Capture the cell that displays the provided text and extract its (X, Y) central coordinate. 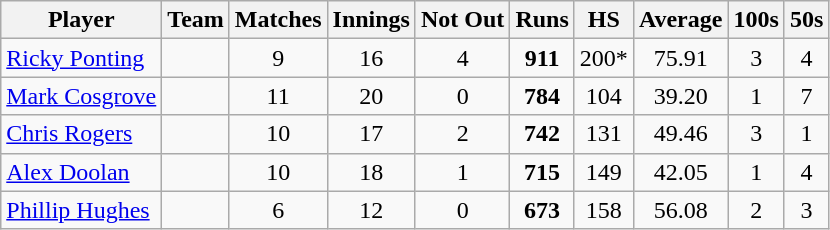
Player (82, 20)
Ricky Ponting (82, 58)
Mark Cosgrove (82, 96)
104 (604, 96)
100s (756, 20)
Runs (542, 20)
50s (806, 20)
17 (371, 134)
75.91 (680, 58)
Matches (278, 20)
12 (371, 210)
56.08 (680, 210)
Innings (371, 20)
Phillip Hughes (82, 210)
16 (371, 58)
49.46 (680, 134)
Chris Rogers (82, 134)
715 (542, 172)
11 (278, 96)
149 (604, 172)
Team (196, 20)
673 (542, 210)
200* (604, 58)
911 (542, 58)
742 (542, 134)
131 (604, 134)
HS (604, 20)
20 (371, 96)
18 (371, 172)
7 (806, 96)
784 (542, 96)
158 (604, 210)
6 (278, 210)
42.05 (680, 172)
Not Out (462, 20)
Average (680, 20)
Alex Doolan (82, 172)
9 (278, 58)
39.20 (680, 96)
